From the cell containing the given text, extract its center point as (X, Y) coordinate. 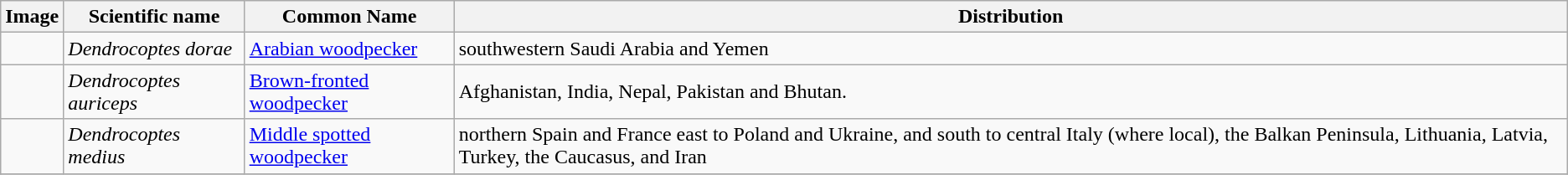
Arabian woodpecker (349, 49)
Image (32, 17)
southwestern Saudi Arabia and Yemen (1010, 49)
Brown-fronted woodpecker (349, 92)
Dendrocoptes auriceps (154, 92)
Scientific name (154, 17)
Afghanistan, India, Nepal, Pakistan and Bhutan. (1010, 92)
Dendrocoptes medius (154, 146)
Common Name (349, 17)
Middle spotted woodpecker (349, 146)
Dendrocoptes dorae (154, 49)
Distribution (1010, 17)
